Pinpoint the cell where the given text exists, returning its [X, Y] midpoint coordinate. 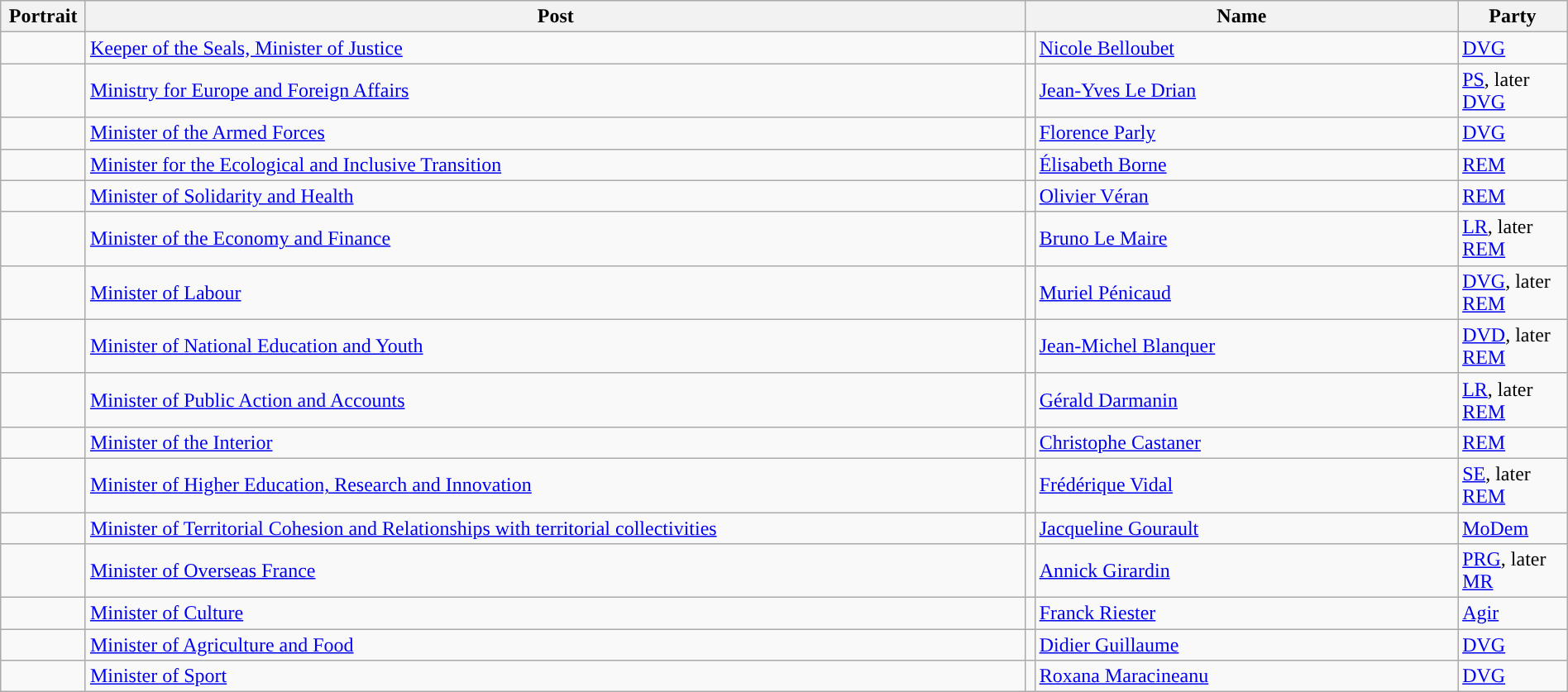
Didier Guillaume [1246, 645]
Minister of the Interior [556, 442]
Olivier Véran [1246, 196]
Jean-Michel Blanquer [1246, 346]
Party [1513, 17]
Muriel Pénicaud [1246, 293]
SE, later REM [1513, 484]
Roxana Maracineanu [1246, 676]
Minister of the Economy and Finance [556, 238]
Agir [1513, 613]
Minister of the Armed Forces [556, 133]
Minister of Labour [556, 293]
Minister of Overseas France [556, 570]
Minister of Agriculture and Food [556, 645]
MoDem [1513, 528]
Annick Girardin [1246, 570]
Gérald Darmanin [1246, 400]
Minister of Solidarity and Health [556, 196]
Nicole Belloubet [1246, 48]
Name [1242, 17]
Minister of Sport [556, 676]
Minister of Culture [556, 613]
PS, later DVG [1513, 91]
Franck Riester [1246, 613]
Post [556, 17]
Élisabeth Borne [1246, 165]
PRG, later MR [1513, 570]
Christophe Castaner [1246, 442]
Minister for the Ecological and Inclusive Transition [556, 165]
Portrait [43, 17]
Ministry for Europe and Foreign Affairs [556, 91]
Florence Parly [1246, 133]
DVD, later REM [1513, 346]
Jean-Yves Le Drian [1246, 91]
Jacqueline Gourault [1246, 528]
DVG, later REM [1513, 293]
Minister of National Education and Youth [556, 346]
Minister of Public Action and Accounts [556, 400]
Minister of Territorial Cohesion and Relationships with territorial collectivities [556, 528]
Frédérique Vidal [1246, 484]
Bruno Le Maire [1246, 238]
Minister of Higher Education, Research and Innovation [556, 484]
Keeper of the Seals, Minister of Justice [556, 48]
